Capture the cell that displays the provided text and extract its (X, Y) central coordinate. 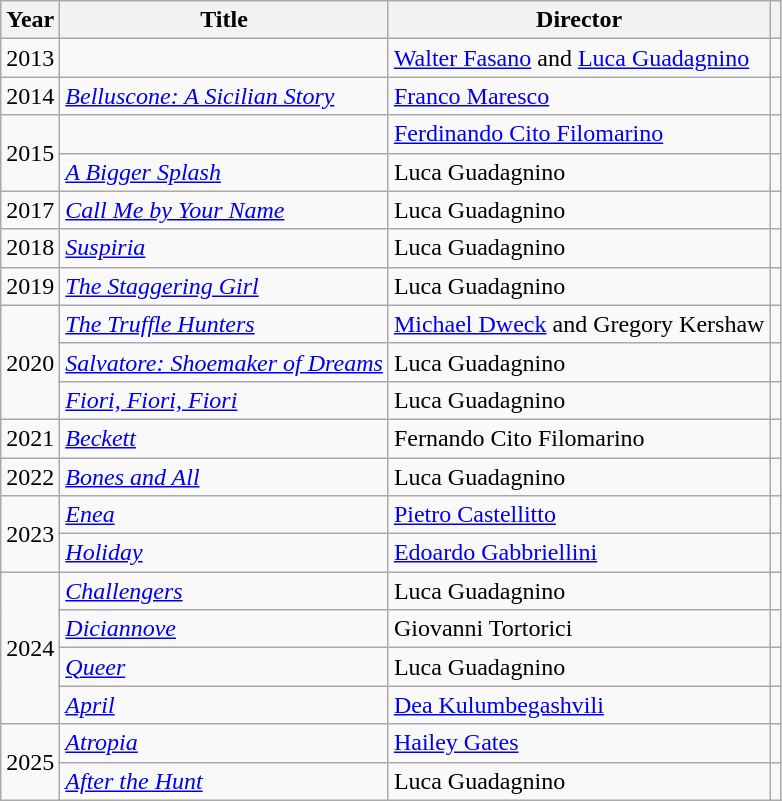
2018 (30, 248)
2015 (30, 153)
2020 (30, 362)
Diciannove (224, 629)
Dea Kulumbegashvili (579, 705)
2022 (30, 477)
The Staggering Girl (224, 286)
Title (224, 20)
2017 (30, 210)
Holiday (224, 553)
Pietro Castellitto (579, 515)
2021 (30, 438)
Walter Fasano and Luca Guadagnino (579, 58)
Fernando Cito Filomarino (579, 438)
2013 (30, 58)
Franco Maresco (579, 96)
Edoardo Gabbriellini (579, 553)
Hailey Gates (579, 743)
After the Hunt (224, 781)
2019 (30, 286)
Challengers (224, 591)
The Truffle Hunters (224, 324)
Belluscone: A Sicilian Story (224, 96)
Salvatore: Shoemaker of Dreams (224, 362)
2024 (30, 648)
Year (30, 20)
Beckett (224, 438)
Giovanni Tortorici (579, 629)
Enea (224, 515)
April (224, 705)
2025 (30, 762)
Call Me by Your Name (224, 210)
Michael Dweck and Gregory Kershaw (579, 324)
2023 (30, 534)
A Bigger Splash (224, 172)
Suspiria (224, 248)
Atropia (224, 743)
2014 (30, 96)
Queer (224, 667)
Ferdinando Cito Filomarino (579, 134)
Fiori, Fiori, Fiori (224, 400)
Bones and All (224, 477)
Director (579, 20)
